Provide the (X, Y) coordinate of the cell's center where the given text is located.  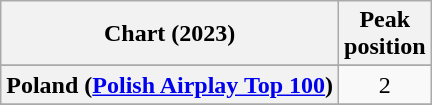
Poland (Polish Airplay Top 100) (170, 85)
2 (385, 85)
Chart (2023) (170, 34)
Peakposition (385, 34)
